Extract the (x, y) coordinate from the center of the cell holding the provided text.  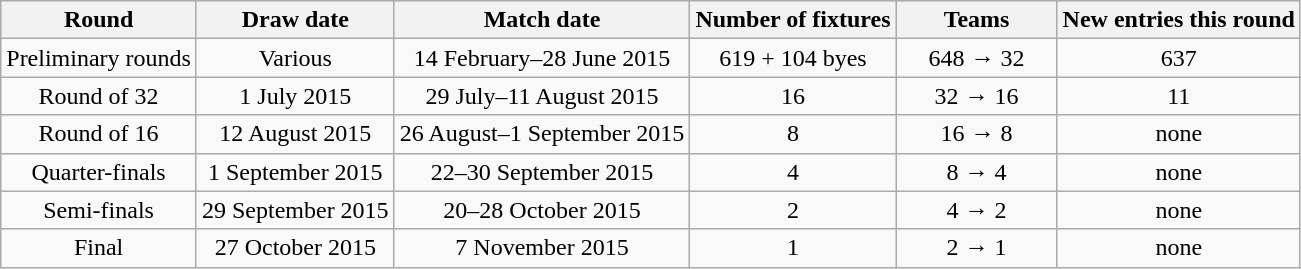
27 October 2015 (295, 248)
16 → 8 (976, 134)
29 July–11 August 2015 (542, 96)
16 (793, 96)
Various (295, 58)
Number of fixtures (793, 20)
1 September 2015 (295, 172)
Semi-finals (99, 210)
2 → 1 (976, 248)
7 November 2015 (542, 248)
Final (99, 248)
Preliminary rounds (99, 58)
8 (793, 134)
Match date (542, 20)
11 (1178, 96)
Draw date (295, 20)
Round (99, 20)
637 (1178, 58)
4 → 2 (976, 210)
619 + 104 byes (793, 58)
2 (793, 210)
22–30 September 2015 (542, 172)
1 (793, 248)
Quarter-finals (99, 172)
Round of 32 (99, 96)
4 (793, 172)
12 August 2015 (295, 134)
8 → 4 (976, 172)
32 → 16 (976, 96)
648 → 32 (976, 58)
Teams (976, 20)
New entries this round (1178, 20)
1 July 2015 (295, 96)
14 February–28 June 2015 (542, 58)
Round of 16 (99, 134)
29 September 2015 (295, 210)
20–28 October 2015 (542, 210)
26 August–1 September 2015 (542, 134)
